Provide the [x, y] coordinate of the cell's center where the given text is located.  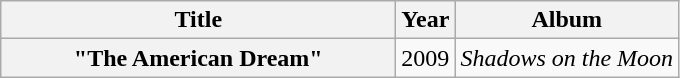
Album [567, 20]
2009 [426, 58]
Year [426, 20]
Shadows on the Moon [567, 58]
"The American Dream" [198, 58]
Title [198, 20]
